Search for the cell housing the specified text and yield its (X, Y) center coordinate. 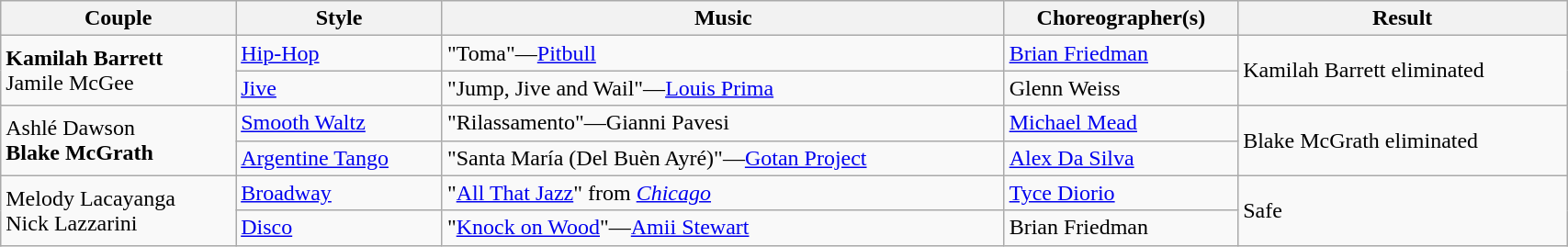
"Jump, Jive and Wail"—Louis Prima (723, 88)
Hip-Hop (340, 53)
"Rilassamento"—Gianni Pavesi (723, 123)
Music (723, 18)
Glenn Weiss (1121, 88)
"Santa María (Del Buèn Ayré)"—Gotan Project (723, 158)
Ashlé DawsonBlake McGrath (118, 140)
Jive (340, 88)
Michael Mead (1121, 123)
Argentine Tango (340, 158)
Smooth Waltz (340, 123)
Style (340, 18)
Tyce Diorio (1121, 193)
Melody LacayangaNick Lazzarini (118, 210)
"Toma"—Pitbull (723, 53)
Safe (1403, 210)
Disco (340, 228)
Broadway (340, 193)
Couple (118, 18)
"Knock on Wood"—Amii Stewart (723, 228)
Kamilah Barrett eliminated (1403, 71)
"All That Jazz" from Chicago (723, 193)
Kamilah BarrettJamile McGee (118, 71)
Alex Da Silva (1121, 158)
Choreographer(s) (1121, 18)
Blake McGrath eliminated (1403, 140)
Result (1403, 18)
